Detect which cell encompasses the target text, then output its [x, y] center coordinate. 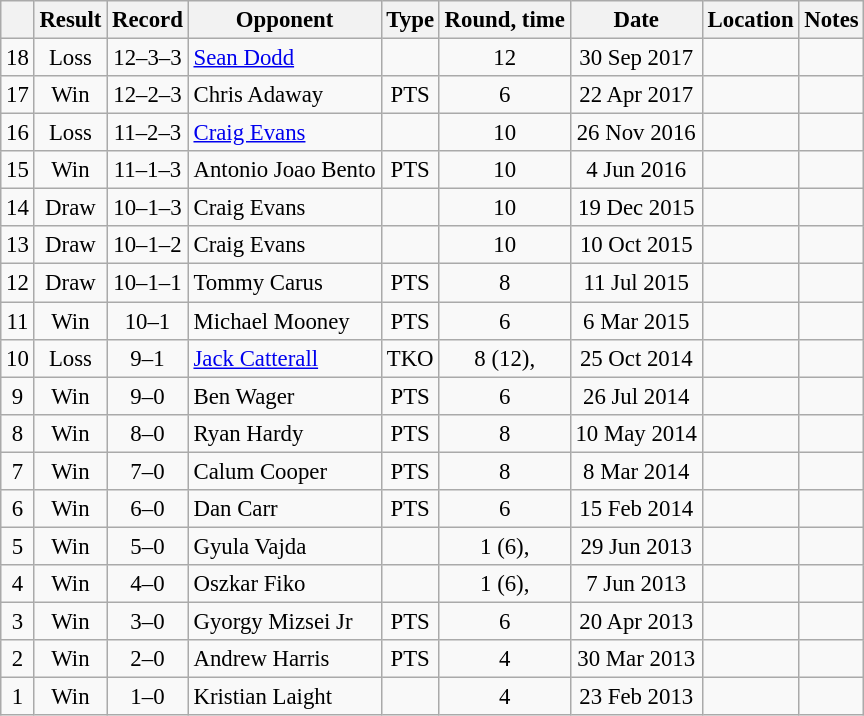
Oszkar Fiko [284, 584]
Jack Catterall [284, 358]
7–0 [148, 471]
16 [18, 133]
10 Oct 2015 [636, 245]
Kristian Laight [284, 697]
Ryan Hardy [284, 433]
9 [18, 396]
29 Jun 2013 [636, 546]
10–1 [148, 321]
Opponent [284, 20]
Notes [832, 20]
10 May 2014 [636, 433]
11–1–3 [148, 170]
18 [18, 58]
15 Feb 2014 [636, 509]
9–0 [148, 396]
13 [18, 245]
5–0 [148, 546]
Gyorgy Mizsei Jr [284, 621]
7 Jun 2013 [636, 584]
Type [410, 20]
11 Jul 2015 [636, 283]
12–3–3 [148, 58]
Michael Mooney [284, 321]
10–1–1 [148, 283]
Round, time [504, 20]
20 Apr 2013 [636, 621]
Sean Dodd [284, 58]
30 Sep 2017 [636, 58]
15 [18, 170]
19 Dec 2015 [636, 208]
Calum Cooper [284, 471]
26 Nov 2016 [636, 133]
4–0 [148, 584]
8–0 [148, 433]
3 [18, 621]
3–0 [148, 621]
1 [18, 697]
9–1 [148, 358]
4 Jun 2016 [636, 170]
Date [636, 20]
7 [18, 471]
Gyula Vajda [284, 546]
26 Jul 2014 [636, 396]
Dan Carr [284, 509]
11–2–3 [148, 133]
6 Mar 2015 [636, 321]
2–0 [148, 659]
1–0 [148, 697]
Location [750, 20]
10–1–2 [148, 245]
11 [18, 321]
Andrew Harris [284, 659]
10–1–3 [148, 208]
30 Mar 2013 [636, 659]
Ben Wager [284, 396]
Antonio Joao Bento [284, 170]
14 [18, 208]
8 Mar 2014 [636, 471]
25 Oct 2014 [636, 358]
5 [18, 546]
2 [18, 659]
17 [18, 95]
TKO [410, 358]
Tommy Carus [284, 283]
8 (12), [504, 358]
Chris Adaway [284, 95]
Result [70, 20]
6–0 [148, 509]
22 Apr 2017 [636, 95]
Record [148, 20]
23 Feb 2013 [636, 697]
12–2–3 [148, 95]
